For the text-containing cell, return its midpoint in [x, y] coordinate format. 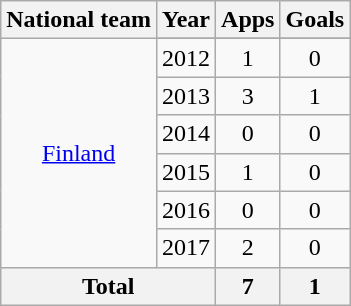
National team [79, 20]
2013 [186, 96]
Total [108, 286]
Apps [248, 20]
2014 [186, 134]
2 [248, 248]
7 [248, 286]
Goals [315, 20]
2016 [186, 210]
2015 [186, 172]
2017 [186, 248]
2012 [186, 58]
Year [186, 20]
3 [248, 96]
Finland [79, 153]
